Detect which cell encompasses the target text, then output its [X, Y] center coordinate. 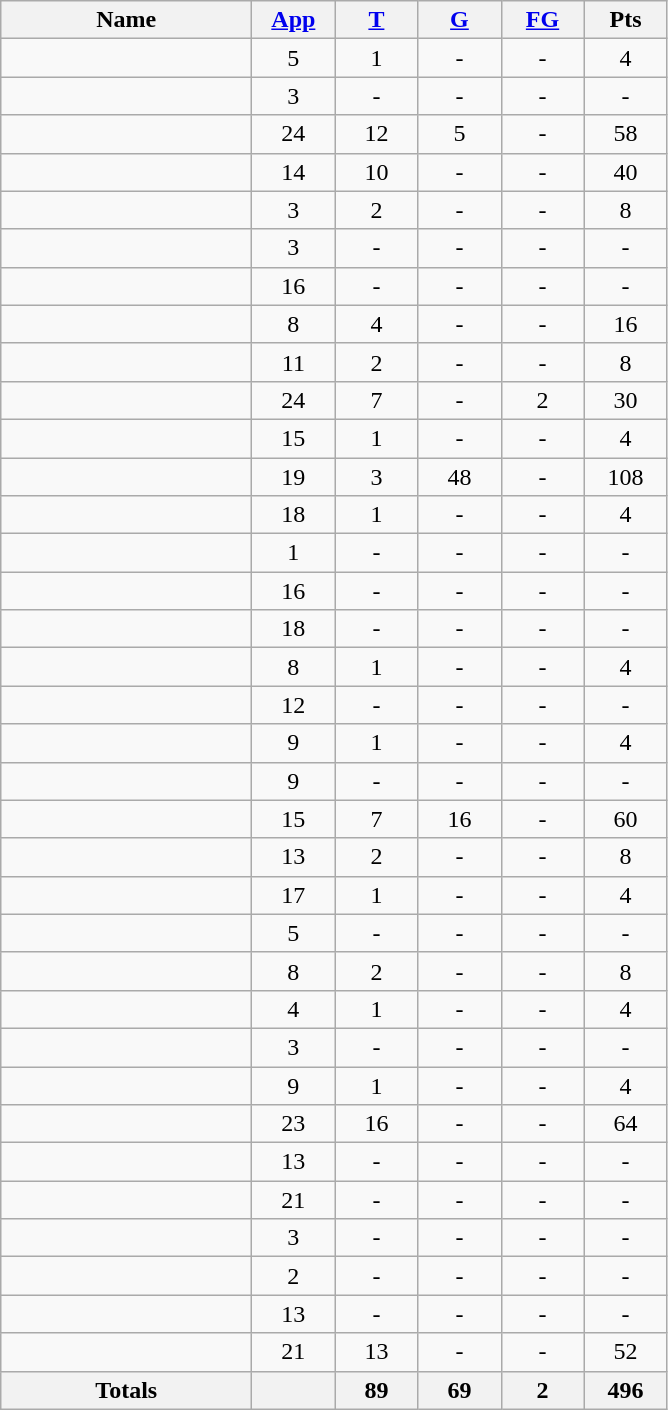
108 [626, 477]
52 [626, 1352]
48 [460, 477]
14 [294, 172]
FG [542, 20]
10 [376, 172]
69 [460, 1390]
30 [626, 400]
App [294, 20]
60 [626, 819]
89 [376, 1390]
23 [294, 1124]
496 [626, 1390]
19 [294, 477]
17 [294, 895]
Pts [626, 20]
Totals [126, 1390]
T [376, 20]
Name [126, 20]
64 [626, 1124]
40 [626, 172]
11 [294, 362]
58 [626, 134]
G [460, 20]
